For the text-containing cell, return its midpoint in [x, y] coordinate format. 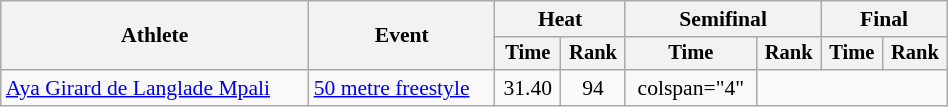
Final [884, 19]
Semifinal [723, 19]
Athlete [155, 36]
Aya Girard de Langlade Mpali [155, 88]
Event [402, 36]
50 metre freestyle [402, 88]
94 [594, 88]
colspan="4" [690, 88]
Heat [560, 19]
31.40 [528, 88]
